Scan for the cell matching the given text and deliver its (X, Y) coordinate at center. 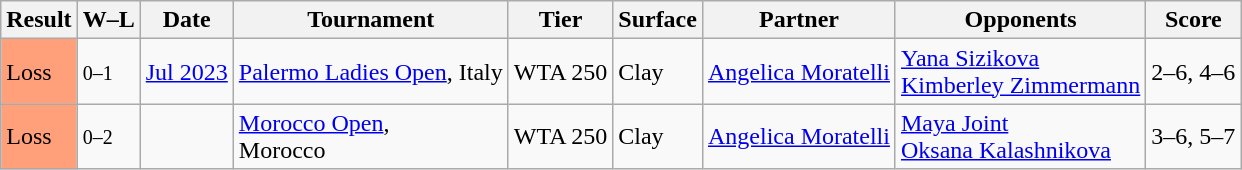
Partner (798, 20)
0–2 (108, 136)
Score (1194, 20)
2–6, 4–6 (1194, 72)
Jul 2023 (186, 72)
Opponents (1020, 20)
Morocco Open, Morocco (370, 136)
Date (186, 20)
Yana Sizikova Kimberley Zimmermann (1020, 72)
Surface (658, 20)
3–6, 5–7 (1194, 136)
Result (39, 20)
Maya Joint Oksana Kalashnikova (1020, 136)
Tournament (370, 20)
Tier (560, 20)
W–L (108, 20)
Palermo Ladies Open, Italy (370, 72)
0–1 (108, 72)
